Scan for the cell matching the given text and deliver its (X, Y) coordinate at center. 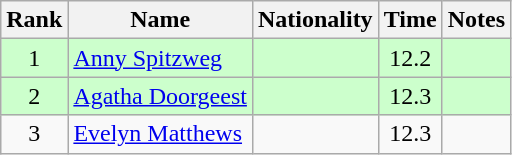
12.2 (410, 58)
Time (410, 20)
1 (34, 58)
Rank (34, 20)
Agatha Doorgeest (160, 96)
Name (160, 20)
Nationality (315, 20)
Notes (476, 20)
2 (34, 96)
3 (34, 134)
Evelyn Matthews (160, 134)
Anny Spitzweg (160, 58)
